From the cell containing the given text, extract its center point as (x, y) coordinate. 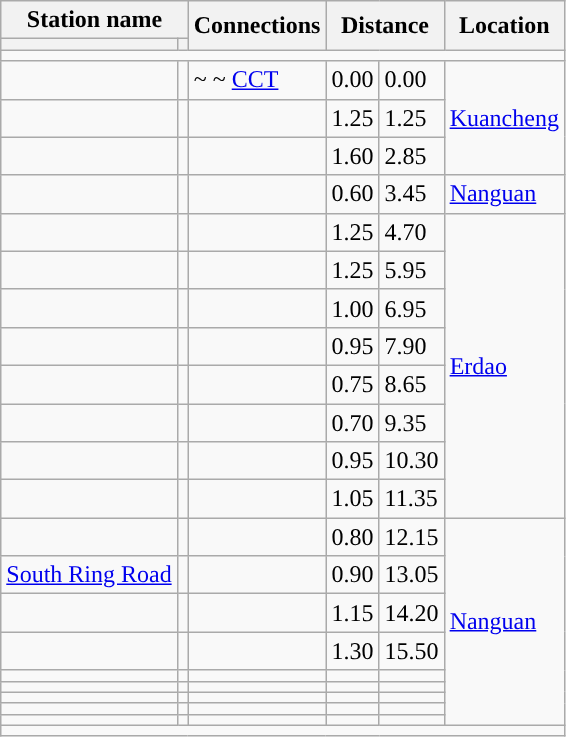
Station name (94, 20)
7.90 (412, 346)
10.30 (412, 461)
Location (504, 26)
0.60 (352, 194)
3.45 (412, 194)
14.20 (412, 613)
1.00 (352, 308)
1.05 (352, 499)
Kuancheng (504, 118)
15.50 (412, 651)
Distance (385, 26)
1.60 (352, 156)
1.15 (352, 613)
2.85 (412, 156)
0.90 (352, 575)
0.80 (352, 537)
South Ring Road (89, 575)
12.15 (412, 537)
9.35 (412, 423)
1.30 (352, 651)
0.75 (352, 384)
0.70 (352, 423)
5.95 (412, 270)
Erdao (504, 365)
~ ~ CCT (257, 80)
11.35 (412, 499)
Connections (257, 26)
4.70 (412, 232)
8.65 (412, 384)
13.05 (412, 575)
6.95 (412, 308)
